From the cell containing the given text, extract its center point as [X, Y] coordinate. 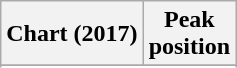
Chart (2017) [72, 34]
Peak position [189, 34]
